Scan for the cell matching the given text and deliver its (X, Y) coordinate at center. 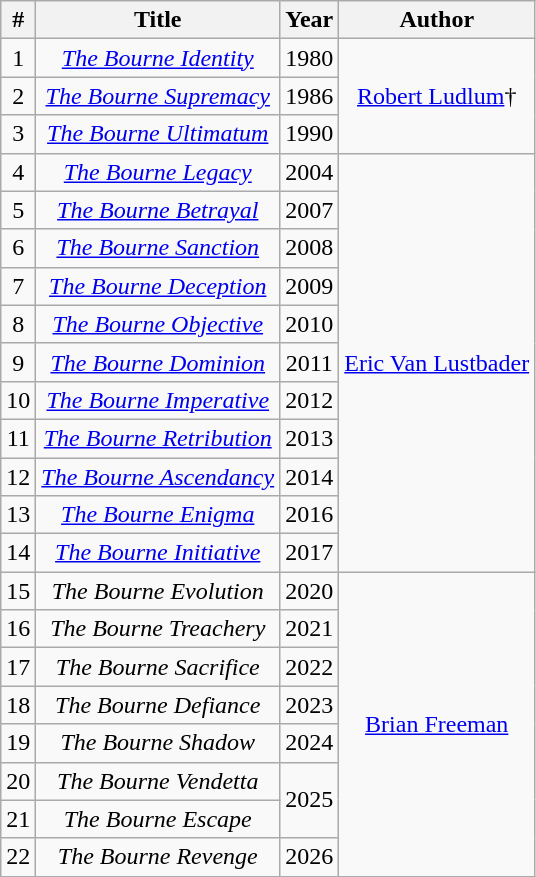
19 (18, 743)
2026 (310, 857)
8 (18, 324)
2 (18, 96)
The Bourne Imperative (158, 400)
20 (18, 781)
13 (18, 515)
2014 (310, 477)
The Bourne Identity (158, 58)
The Bourne Treachery (158, 629)
The Bourne Ascendancy (158, 477)
2011 (310, 362)
2022 (310, 667)
The Bourne Dominion (158, 362)
The Bourne Supremacy (158, 96)
17 (18, 667)
Eric Van Lustbader (437, 362)
The Bourne Evolution (158, 591)
7 (18, 286)
2025 (310, 800)
2013 (310, 438)
The Bourne Escape (158, 819)
1990 (310, 134)
4 (18, 172)
1986 (310, 96)
2009 (310, 286)
12 (18, 477)
The Bourne Sanction (158, 248)
The Bourne Shadow (158, 743)
11 (18, 438)
2012 (310, 400)
2024 (310, 743)
14 (18, 553)
The Bourne Legacy (158, 172)
The Bourne Objective (158, 324)
The Bourne Retribution (158, 438)
2023 (310, 705)
6 (18, 248)
Author (437, 20)
15 (18, 591)
18 (18, 705)
2016 (310, 515)
2020 (310, 591)
Title (158, 20)
2010 (310, 324)
21 (18, 819)
2021 (310, 629)
The Bourne Sacrifice (158, 667)
2017 (310, 553)
9 (18, 362)
5 (18, 210)
The Bourne Ultimatum (158, 134)
Robert Ludlum† (437, 96)
10 (18, 400)
1980 (310, 58)
The Bourne Initiative (158, 553)
Brian Freeman (437, 724)
The Bourne Enigma (158, 515)
The Bourne Revenge (158, 857)
16 (18, 629)
The Bourne Deception (158, 286)
2007 (310, 210)
2004 (310, 172)
The Bourne Betrayal (158, 210)
The Bourne Vendetta (158, 781)
Year (310, 20)
22 (18, 857)
1 (18, 58)
# (18, 20)
3 (18, 134)
2008 (310, 248)
The Bourne Defiance (158, 705)
